Return the [X, Y] coordinate for the center point of the cell that contains the specified text.  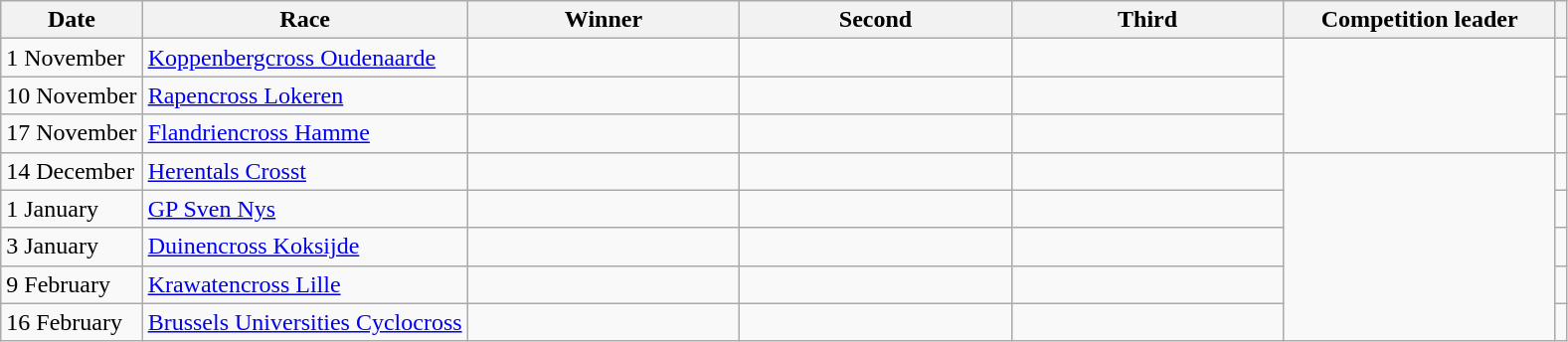
Second [876, 20]
1 November [72, 58]
9 February [72, 284]
Winner [604, 20]
10 November [72, 95]
Date [72, 20]
Competition leader [1420, 20]
14 December [72, 171]
Rapencross Lokeren [304, 95]
Herentals Crosst [304, 171]
16 February [72, 322]
17 November [72, 133]
Koppenbergcross Oudenaarde [304, 58]
Third [1147, 20]
GP Sven Nys [304, 209]
Brussels Universities Cyclocross [304, 322]
Duinencross Koksijde [304, 247]
1 January [72, 209]
3 January [72, 247]
Race [304, 20]
Krawatencross Lille [304, 284]
Flandriencross Hamme [304, 133]
